Capture the cell that displays the provided text and extract its (x, y) central coordinate. 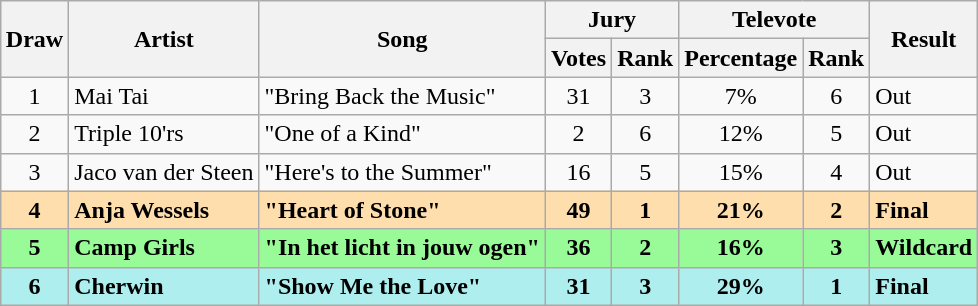
21% (741, 210)
Triple 10'rs (164, 134)
Anja Wessels (164, 210)
Percentage (741, 58)
"One of a Kind" (402, 134)
Result (924, 39)
"Heart of Stone" (402, 210)
Jury (612, 20)
12% (741, 134)
"Show Me the Love" (402, 286)
29% (741, 286)
Cherwin (164, 286)
Televote (774, 20)
"In het licht in jouw ogen" (402, 248)
16% (741, 248)
Votes (578, 58)
Wildcard (924, 248)
Song (402, 39)
Draw (34, 39)
Artist (164, 39)
49 (578, 210)
Camp Girls (164, 248)
16 (578, 172)
7% (741, 96)
"Here's to the Summer" (402, 172)
Mai Tai (164, 96)
Jaco van der Steen (164, 172)
"Bring Back the Music" (402, 96)
36 (578, 248)
15% (741, 172)
